Identify which cell holds the provided text, then report its (X, Y) central coordinate. 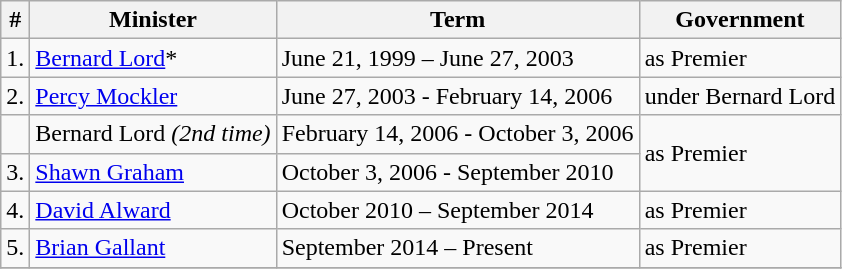
Minister (153, 20)
2. (16, 96)
June 21, 1999 – June 27, 2003 (458, 58)
Percy Mockler (153, 96)
September 2014 – Present (458, 248)
David Alward (153, 210)
Brian Gallant (153, 248)
3. (16, 172)
October 3, 2006 - September 2010 (458, 172)
5. (16, 248)
Term (458, 20)
Bernard Lord (2nd time) (153, 134)
October 2010 – September 2014 (458, 210)
Shawn Graham (153, 172)
# (16, 20)
June 27, 2003 - February 14, 2006 (458, 96)
4. (16, 210)
Bernard Lord* (153, 58)
1. (16, 58)
February 14, 2006 - October 3, 2006 (458, 134)
under Bernard Lord (740, 96)
Government (740, 20)
